Scan for the cell matching the given text and deliver its (X, Y) coordinate at center. 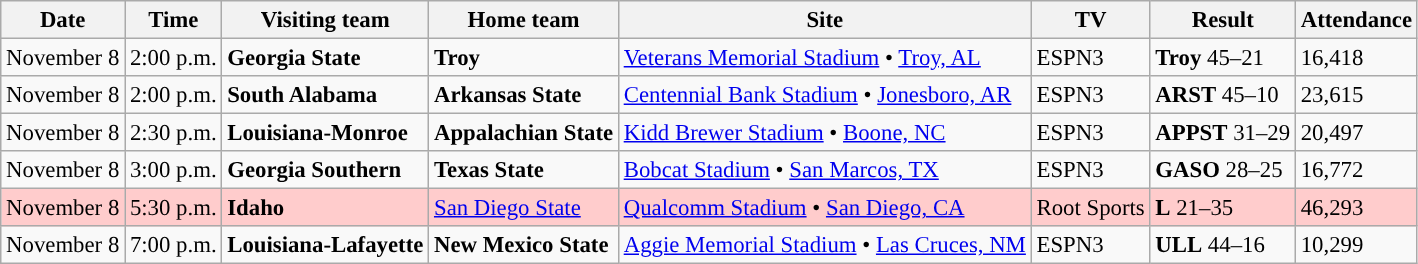
16,772 (1356, 170)
Georgia State (326, 58)
Troy 45–21 (1222, 58)
Louisiana-Lafayette (326, 245)
Result (1222, 20)
Louisiana-Monroe (326, 133)
10,299 (1356, 245)
ULL 44–16 (1222, 245)
Root Sports (1090, 208)
L 21–35 (1222, 208)
San Diego State (524, 208)
46,293 (1356, 208)
Arkansas State (524, 95)
16,418 (1356, 58)
Site (824, 20)
Troy (524, 58)
Attendance (1356, 20)
TV (1090, 20)
Appalachian State (524, 133)
Veterans Memorial Stadium • Troy, AL (824, 58)
7:00 p.m. (174, 245)
20,497 (1356, 133)
Centennial Bank Stadium • Jonesboro, AR (824, 95)
Kidd Brewer Stadium • Boone, NC (824, 133)
Visiting team (326, 20)
APPST 31–29 (1222, 133)
Bobcat Stadium • San Marcos, TX (824, 170)
Qualcomm Stadium • San Diego, CA (824, 208)
Date (63, 20)
3:00 p.m. (174, 170)
South Alabama (326, 95)
Texas State (524, 170)
5:30 p.m. (174, 208)
Idaho (326, 208)
2:30 p.m. (174, 133)
ARST 45–10 (1222, 95)
GASO 28–25 (1222, 170)
Aggie Memorial Stadium • Las Cruces, NM (824, 245)
Georgia Southern (326, 170)
New Mexico State (524, 245)
23,615 (1356, 95)
Home team (524, 20)
Time (174, 20)
